Output the (x, y) coordinate of the center of the cell containing the given text.  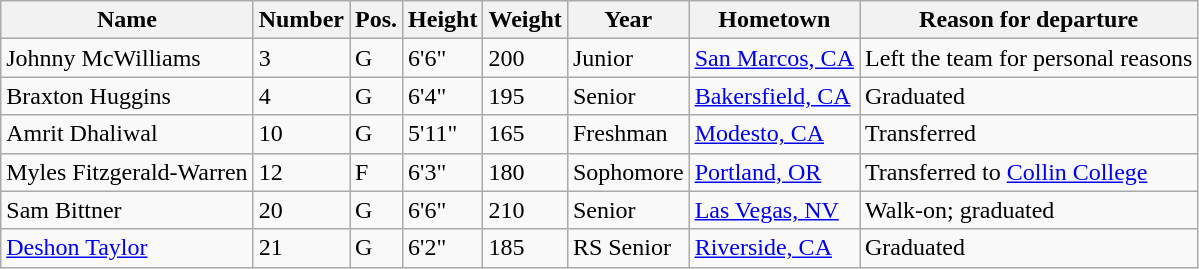
Sam Bittner (127, 210)
RS Senior (628, 248)
Johnny McWilliams (127, 58)
Deshon Taylor (127, 248)
3 (301, 58)
210 (525, 210)
185 (525, 248)
6'3" (443, 172)
Height (443, 20)
Myles Fitzgerald-Warren (127, 172)
12 (301, 172)
Sophomore (628, 172)
6'2" (443, 248)
10 (301, 134)
Riverside, CA (774, 248)
Year (628, 20)
Left the team for personal reasons (1029, 58)
Name (127, 20)
Hometown (774, 20)
Transferred to Collin College (1029, 172)
180 (525, 172)
200 (525, 58)
Portland, OR (774, 172)
San Marcos, CA (774, 58)
Bakersfield, CA (774, 96)
Freshman (628, 134)
Braxton Huggins (127, 96)
4 (301, 96)
Reason for departure (1029, 20)
21 (301, 248)
F (376, 172)
20 (301, 210)
Walk-on; graduated (1029, 210)
Junior (628, 58)
6'4" (443, 96)
Amrit Dhaliwal (127, 134)
Modesto, CA (774, 134)
Pos. (376, 20)
Transferred (1029, 134)
Las Vegas, NV (774, 210)
5'11" (443, 134)
Weight (525, 20)
Number (301, 20)
165 (525, 134)
195 (525, 96)
